Find where the given text appears and provide that cell's center as [x, y] coordinate. 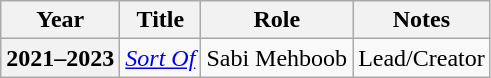
Sabi Mehboob [277, 58]
Sort Of [160, 58]
Notes [422, 20]
Lead/Creator [422, 58]
2021–2023 [60, 58]
Year [60, 20]
Title [160, 20]
Role [277, 20]
